Pinpoint the cell where the given text exists, returning its (X, Y) midpoint coordinate. 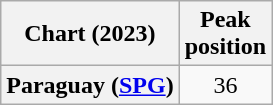
Peakposition (225, 34)
Chart (2023) (90, 34)
36 (225, 85)
Paraguay (SPG) (90, 85)
